Find where the given text appears and provide that cell's center as [x, y] coordinate. 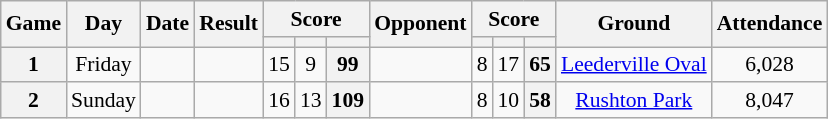
Ground [634, 24]
9 [311, 65]
Day [104, 24]
Date [168, 24]
15 [279, 65]
13 [311, 101]
Leederville Oval [634, 65]
2 [34, 101]
Sunday [104, 101]
17 [509, 65]
65 [540, 65]
Friday [104, 65]
Attendance [770, 24]
Rushton Park [634, 101]
6,028 [770, 65]
Result [228, 24]
8,047 [770, 101]
99 [348, 65]
58 [540, 101]
109 [348, 101]
1 [34, 65]
16 [279, 101]
10 [509, 101]
Opponent [420, 24]
Game [34, 24]
